Output the [x, y] coordinate of the center of the cell containing the given text.  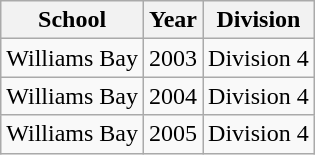
2004 [174, 96]
School [72, 20]
Division [259, 20]
Year [174, 20]
2003 [174, 58]
2005 [174, 134]
